Identify which cell holds the provided text, then report its [X, Y] central coordinate. 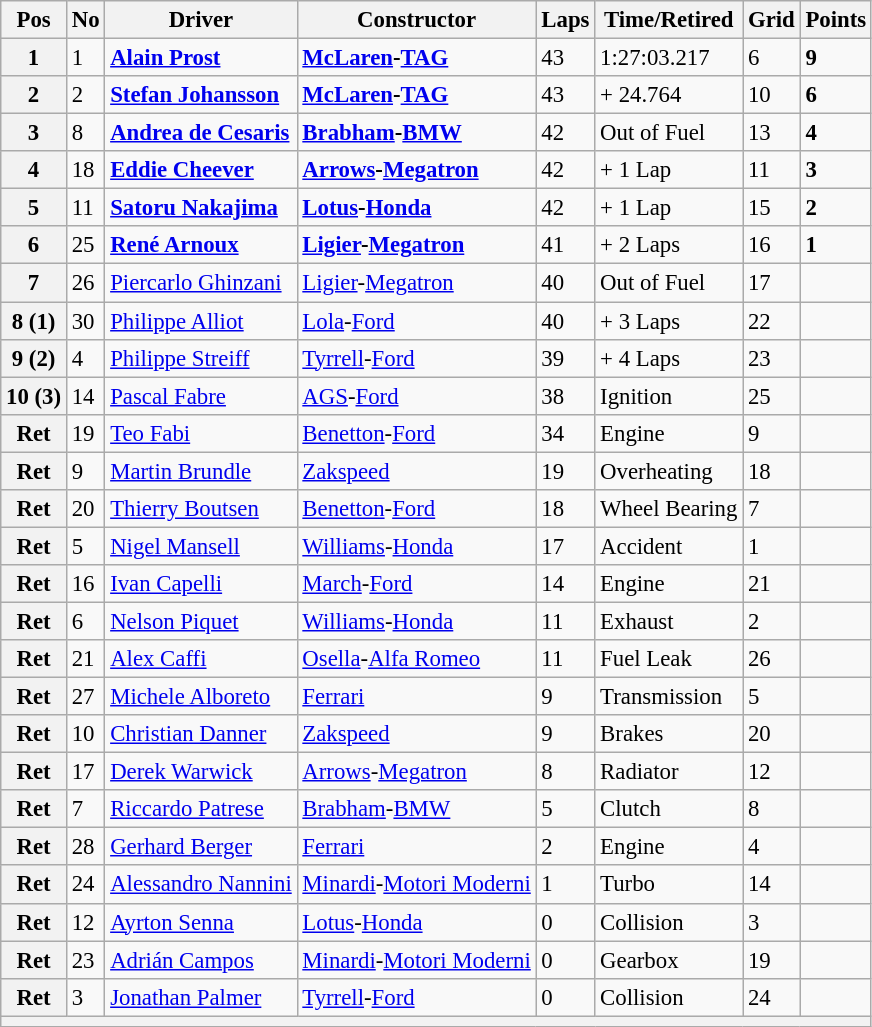
Teo Fabi [201, 433]
15 [772, 208]
Overheating [669, 471]
René Arnoux [201, 245]
10 (3) [34, 396]
34 [566, 433]
Lola-Ford [416, 321]
+ 3 Laps [669, 321]
+ 24.764 [669, 95]
Satoru Nakajima [201, 208]
22 [772, 321]
Brakes [669, 734]
Michele Alboreto [201, 697]
Andrea de Cesaris [201, 133]
Nelson Piquet [201, 621]
41 [566, 245]
Alain Prost [201, 58]
Ivan Capelli [201, 584]
Riccardo Patrese [201, 809]
Philippe Alliot [201, 321]
Pos [34, 20]
Eddie Cheever [201, 170]
Transmission [669, 697]
+ 2 Laps [669, 245]
Grid [772, 20]
Ignition [669, 396]
Accident [669, 546]
Piercarlo Ghinzani [201, 283]
Pascal Fabre [201, 396]
Ayrton Senna [201, 922]
28 [85, 847]
+ 4 Laps [669, 358]
Nigel Mansell [201, 546]
Philippe Streiff [201, 358]
1:27:03.217 [669, 58]
Alessandro Nannini [201, 885]
Laps [566, 20]
Thierry Boutsen [201, 509]
9 (2) [34, 358]
30 [85, 321]
AGS-Ford [416, 396]
Fuel Leak [669, 659]
Wheel Bearing [669, 509]
Constructor [416, 20]
Alex Caffi [201, 659]
Clutch [669, 809]
Derek Warwick [201, 772]
13 [772, 133]
Points [836, 20]
Martin Brundle [201, 471]
Jonathan Palmer [201, 997]
Turbo [669, 885]
Stefan Johansson [201, 95]
Gerhard Berger [201, 847]
No [85, 20]
Driver [201, 20]
Christian Danner [201, 734]
Adrián Campos [201, 960]
Time/Retired [669, 20]
27 [85, 697]
Exhaust [669, 621]
39 [566, 358]
8 (1) [34, 321]
Radiator [669, 772]
38 [566, 396]
Osella-Alfa Romeo [416, 659]
Gearbox [669, 960]
March-Ford [416, 584]
